Return the [x, y] coordinate for the center point of the cell that contains the specified text.  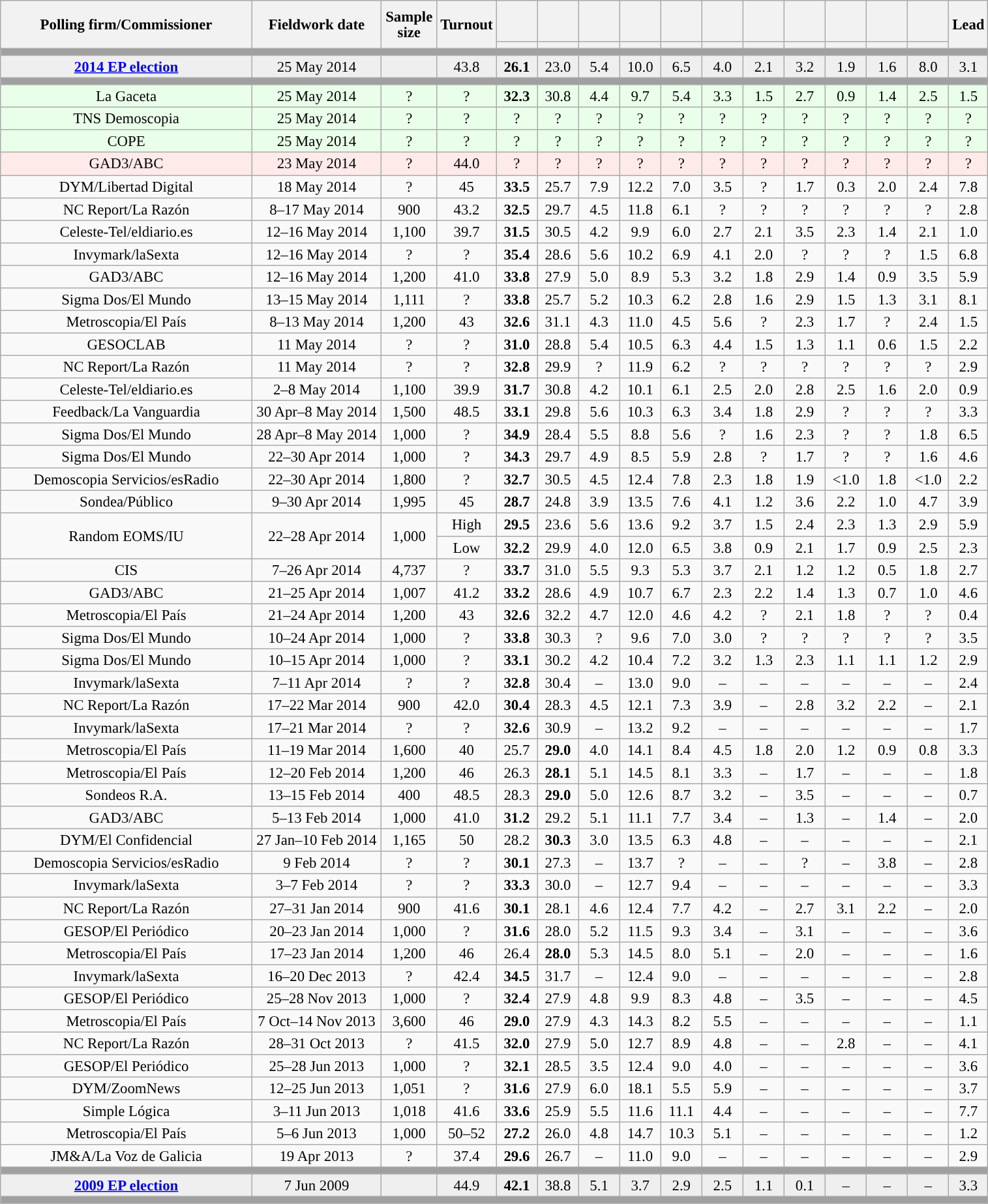
10.4 [640, 660]
28.4 [558, 434]
44.9 [467, 1185]
43.2 [467, 209]
28.5 [558, 1066]
35.4 [516, 254]
Feedback/La Vanguardia [127, 412]
19 Apr 2013 [316, 1156]
Fieldwork date [316, 25]
18.1 [640, 1089]
31.2 [516, 817]
34.5 [516, 975]
42.4 [467, 975]
8–17 May 2014 [316, 209]
0.3 [846, 186]
2009 EP election [127, 1185]
4,737 [409, 570]
11.9 [640, 366]
8.8 [640, 434]
1,165 [409, 841]
26.1 [516, 66]
31.5 [516, 232]
12.2 [640, 186]
1,111 [409, 300]
1,600 [409, 751]
21–25 Apr 2014 [316, 592]
31.1 [558, 322]
10.0 [640, 66]
8.2 [681, 1021]
28.2 [516, 841]
8.3 [681, 999]
10–15 Apr 2014 [316, 660]
5–6 Jun 2013 [316, 1134]
DYM/ZoomNews [127, 1089]
1,051 [409, 1089]
13–15 Feb 2014 [316, 795]
0.4 [968, 615]
17–22 Mar 2014 [316, 705]
16–20 Dec 2013 [316, 975]
23 May 2014 [316, 164]
8.4 [681, 751]
26.0 [558, 1134]
32.7 [516, 480]
COPE [127, 142]
41.2 [467, 592]
41.5 [467, 1043]
33.6 [516, 1111]
3,600 [409, 1021]
32.3 [516, 96]
34.3 [516, 458]
50 [467, 841]
6.9 [681, 254]
6.7 [681, 592]
42.0 [467, 705]
7.3 [681, 705]
DYM/El Confidencial [127, 841]
38.8 [558, 1185]
39.9 [467, 390]
37.4 [467, 1156]
5–13 Feb 2014 [316, 817]
13.6 [640, 525]
32.5 [516, 209]
7.9 [599, 186]
26.3 [516, 773]
40 [467, 751]
29.2 [558, 817]
13–15 May 2014 [316, 300]
8.7 [681, 795]
28.7 [516, 502]
33.2 [516, 592]
14.3 [640, 1021]
JM&A/La Voz de Galicia [127, 1156]
7–11 Apr 2014 [316, 683]
27.2 [516, 1134]
10–24 Apr 2014 [316, 638]
10.5 [640, 344]
Random EOMS/IU [127, 536]
10.2 [640, 254]
28–31 Oct 2013 [316, 1043]
Simple Lógica [127, 1111]
12.6 [640, 795]
8–13 May 2014 [316, 322]
11.8 [640, 209]
24.8 [558, 502]
7.6 [681, 502]
7 Jun 2009 [316, 1185]
27 Jan–10 Feb 2014 [316, 841]
13.0 [640, 683]
12.1 [640, 705]
32.0 [516, 1043]
33.7 [516, 570]
Sondea/Público [127, 502]
32.4 [516, 999]
18 May 2014 [316, 186]
1,018 [409, 1111]
25.9 [558, 1111]
Lead [968, 25]
29.5 [516, 525]
27.3 [558, 863]
44.0 [467, 164]
22–28 Apr 2014 [316, 536]
GESOCLAB [127, 344]
27–31 Jan 2014 [316, 909]
9.6 [640, 638]
42.1 [516, 1185]
1,007 [409, 592]
13.2 [640, 727]
17–21 Mar 2014 [316, 727]
25–28 Jun 2013 [316, 1066]
Sondeos R.A. [127, 795]
17–23 Jan 2014 [316, 953]
10.7 [640, 592]
34.9 [516, 434]
Polling firm/Commissioner [127, 25]
30.9 [558, 727]
33.5 [516, 186]
7–26 Apr 2014 [316, 570]
2–8 May 2014 [316, 390]
21–24 Apr 2014 [316, 615]
11.5 [640, 931]
8.5 [640, 458]
0.6 [887, 344]
20–23 Jan 2014 [316, 931]
30 Apr–8 May 2014 [316, 412]
39.7 [467, 232]
6.8 [968, 254]
28 Apr–8 May 2014 [316, 434]
25–28 Nov 2013 [316, 999]
DYM/Libertad Digital [127, 186]
9–30 Apr 2014 [316, 502]
10.1 [640, 390]
14.1 [640, 751]
33.3 [516, 885]
High [467, 525]
13.7 [640, 863]
9 Feb 2014 [316, 863]
2014 EP election [127, 66]
12–25 Jun 2013 [316, 1089]
9.4 [681, 885]
26.4 [516, 953]
9.7 [640, 96]
11–19 Mar 2014 [316, 751]
0.1 [805, 1185]
1,800 [409, 480]
Low [467, 548]
30.0 [558, 885]
12–20 Feb 2014 [316, 773]
29.6 [516, 1156]
43.8 [467, 66]
50–52 [467, 1134]
Turnout [467, 25]
23.0 [558, 66]
1,995 [409, 502]
0.8 [929, 751]
La Gaceta [127, 96]
14.7 [640, 1134]
1,500 [409, 412]
7.2 [681, 660]
0.5 [887, 570]
23.6 [558, 525]
11.6 [640, 1111]
26.7 [558, 1156]
28.8 [558, 344]
400 [409, 795]
Sample size [409, 25]
3–11 Jun 2013 [316, 1111]
30.2 [558, 660]
3–7 Feb 2014 [316, 885]
CIS [127, 570]
TNS Demoscopia [127, 119]
7 Oct–14 Nov 2013 [316, 1021]
32.1 [516, 1066]
29.8 [558, 412]
